Identify which cell holds the provided text, then report its (X, Y) central coordinate. 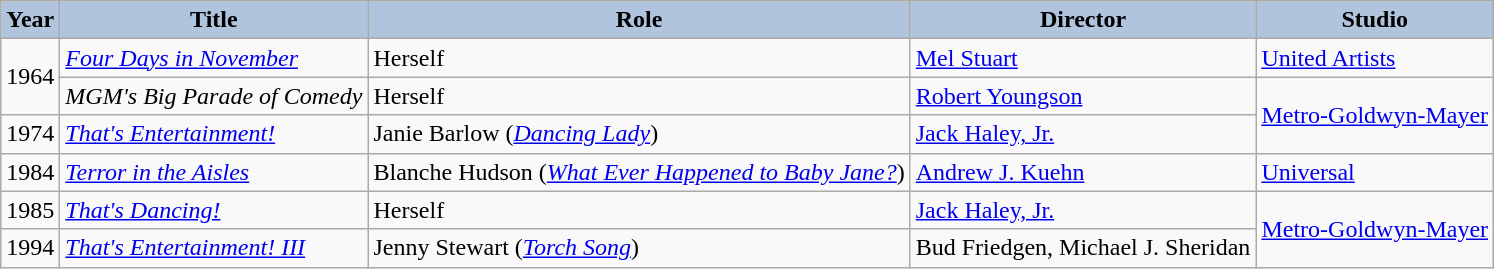
Title (214, 20)
Andrew J. Kuehn (1083, 172)
Four Days in November (214, 58)
MGM's Big Parade of Comedy (214, 96)
Robert Youngson (1083, 96)
Year (30, 20)
That's Entertainment! III (214, 248)
Janie Barlow (Dancing Lady) (639, 134)
1974 (30, 134)
Blanche Hudson (What Ever Happened to Baby Jane?) (639, 172)
That's Entertainment! (214, 134)
Terror in the Aisles (214, 172)
Bud Friedgen, Michael J. Sheridan (1083, 248)
United Artists (1375, 58)
1985 (30, 210)
1994 (30, 248)
Mel Stuart (1083, 58)
1984 (30, 172)
1964 (30, 77)
Universal (1375, 172)
Director (1083, 20)
Jenny Stewart (Torch Song) (639, 248)
That's Dancing! (214, 210)
Role (639, 20)
Studio (1375, 20)
